For the text-containing cell, return its midpoint in [X, Y] coordinate format. 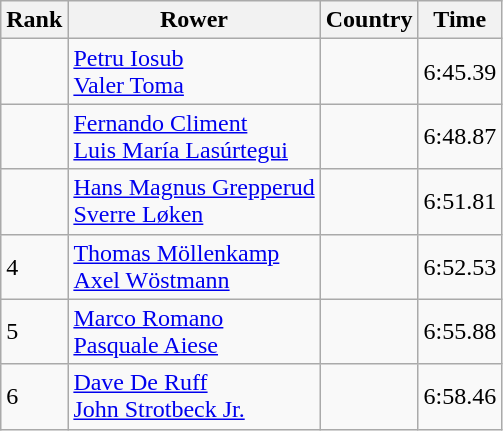
5 [34, 332]
Thomas MöllenkampAxel Wöstmann [194, 266]
6:51.81 [460, 202]
6:55.88 [460, 332]
6:52.53 [460, 266]
4 [34, 266]
6 [34, 396]
Rank [34, 20]
6:48.87 [460, 136]
Country [369, 20]
Fernando ClimentLuis María Lasúrtegui [194, 136]
6:45.39 [460, 72]
Hans Magnus GrepperudSverre Løken [194, 202]
Time [460, 20]
Dave De RuffJohn Strotbeck Jr. [194, 396]
Rower [194, 20]
6:58.46 [460, 396]
Marco RomanoPasquale Aiese [194, 332]
Petru IosubValer Toma [194, 72]
